Detect which cell encompasses the target text, then output its (x, y) center coordinate. 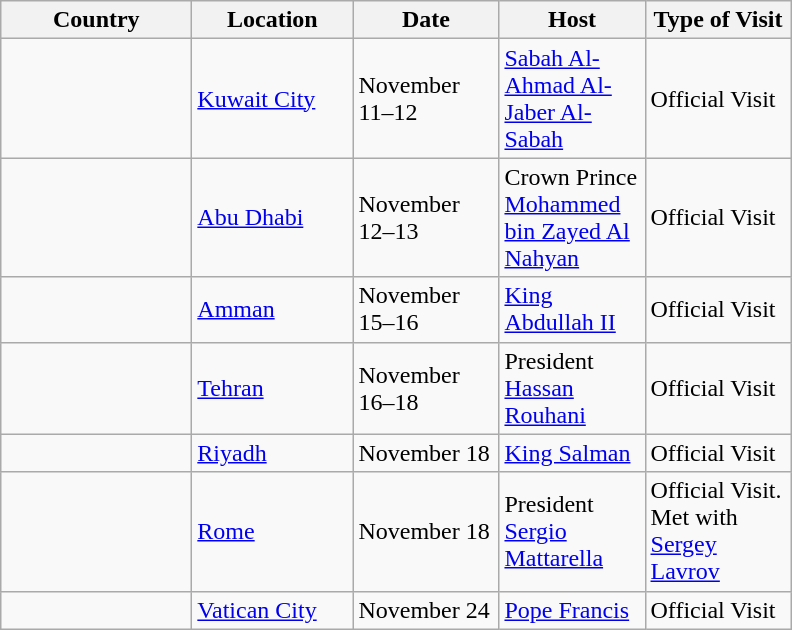
Pope Francis (572, 610)
Sabah Al-Ahmad Al-Jaber Al-Sabah (572, 98)
Kuwait City (272, 98)
Riyadh (272, 453)
Location (272, 20)
Host (572, 20)
King Abdullah II (572, 310)
King Salman (572, 453)
Rome (272, 532)
Country (96, 20)
President Hassan Rouhani (572, 388)
Date (426, 20)
Tehran (272, 388)
Vatican City (272, 610)
November 11–12 (426, 98)
November 16–18 (426, 388)
Amman (272, 310)
November 12–13 (426, 218)
Official Visit. Met with Sergey Lavrov (718, 532)
Type of Visit (718, 20)
Abu Dhabi (272, 218)
November 24 (426, 610)
Crown Prince Mohammed bin Zayed Al Nahyan (572, 218)
November 15–16 (426, 310)
President Sergio Mattarella (572, 532)
